For the text-containing cell, return its midpoint in [X, Y] coordinate format. 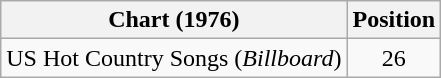
Position [394, 20]
US Hot Country Songs (Billboard) [174, 58]
26 [394, 58]
Chart (1976) [174, 20]
